Provide the (x, y) coordinate of the cell's center where the given text is located.  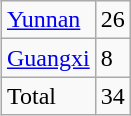
34 (112, 96)
26 (112, 20)
Total (48, 96)
8 (112, 58)
Guangxi (48, 58)
Yunnan (48, 20)
